Scan for the cell matching the given text and deliver its [x, y] coordinate at center. 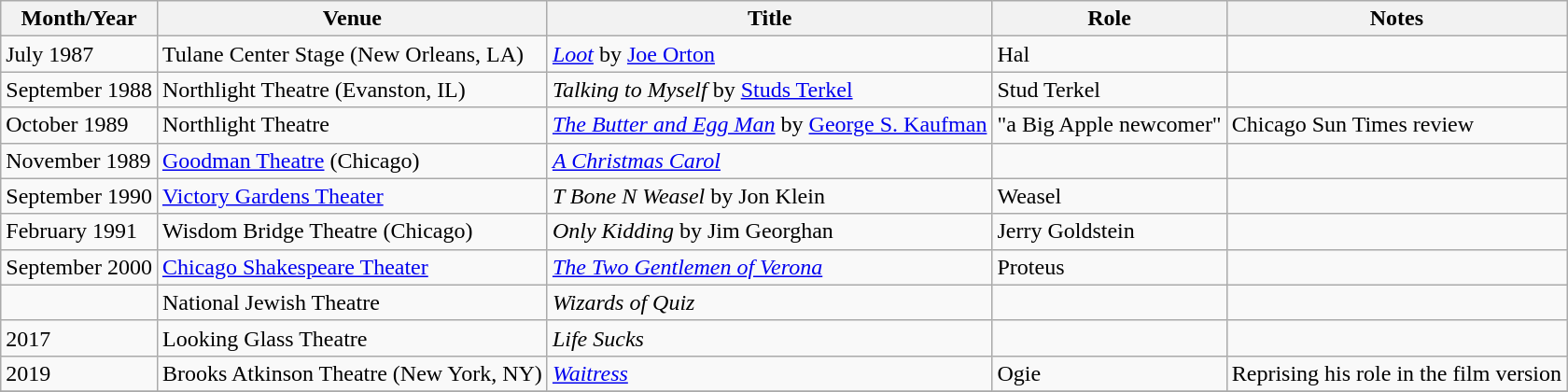
July 1987 [79, 54]
The Butter and Egg Man by George S. Kaufman [769, 125]
Month/Year [79, 19]
"a Big Apple newcomer" [1109, 125]
Jerry Goldstein [1109, 231]
Waitress [769, 373]
Looking Glass Theatre [352, 338]
Weasel [1109, 196]
National Jewish Theatre [352, 302]
Proteus [1109, 267]
Ogie [1109, 373]
The Two Gentlemen of Verona [769, 267]
Talking to Myself by Studs Terkel [769, 90]
November 1989 [79, 161]
Chicago Shakespeare Theater [352, 267]
Role [1109, 19]
2019 [79, 373]
Chicago Sun Times review [1396, 125]
Loot by Joe Orton [769, 54]
September 2000 [79, 267]
Wisdom Bridge Theatre (Chicago) [352, 231]
Only Kidding by Jim Georghan [769, 231]
Brooks Atkinson Theatre (New York, NY) [352, 373]
Reprising his role in the film version [1396, 373]
Goodman Theatre (Chicago) [352, 161]
2017 [79, 338]
Victory Gardens Theater [352, 196]
Wizards of Quiz [769, 302]
Hal [1109, 54]
Title [769, 19]
Northlight Theatre [352, 125]
September 1988 [79, 90]
A Christmas Carol [769, 161]
Venue [352, 19]
Life Sucks [769, 338]
Notes [1396, 19]
February 1991 [79, 231]
Stud Terkel [1109, 90]
Northlight Theatre (Evanston, IL) [352, 90]
T Bone N Weasel by Jon Klein [769, 196]
September 1990 [79, 196]
Tulane Center Stage (New Orleans, LA) [352, 54]
October 1989 [79, 125]
